Return [X, Y] of the center of cell containing provided text 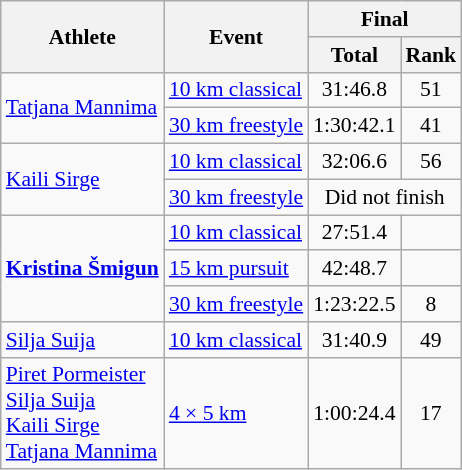
4 × 5 km [236, 413]
31:40.9 [354, 340]
Tatjana Mannima [82, 108]
Kristina Šmigun [82, 268]
15 km pursuit [236, 269]
Did not finish [384, 197]
42:48.7 [354, 269]
56 [432, 162]
51 [432, 90]
Kaili Sirge [82, 180]
Event [236, 36]
Piret PormeisterSilja SuijaKaili SirgeTatjana Mannima [82, 413]
Silja Suija [82, 340]
1:23:22.5 [354, 304]
8 [432, 304]
Total [354, 55]
17 [432, 413]
31:46.8 [354, 90]
49 [432, 340]
1:30:42.1 [354, 126]
Rank [432, 55]
27:51.4 [354, 233]
32:06.6 [354, 162]
41 [432, 126]
Athlete [82, 36]
Final [384, 19]
1:00:24.4 [354, 413]
